Capture the cell that displays the provided text and extract its (x, y) central coordinate. 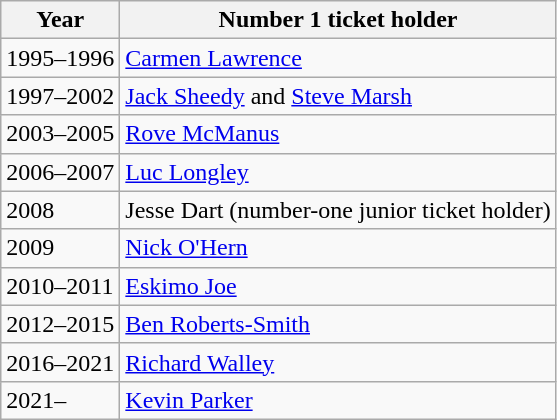
Rove McManus (338, 134)
2003–2005 (60, 134)
1995–1996 (60, 58)
Carmen Lawrence (338, 58)
Eskimo Joe (338, 286)
Number 1 ticket holder (338, 20)
2009 (60, 248)
Kevin Parker (338, 400)
2010–2011 (60, 286)
2006–2007 (60, 172)
Luc Longley (338, 172)
Ben Roberts-Smith (338, 324)
1997–2002 (60, 96)
Nick O'Hern (338, 248)
2021– (60, 400)
Richard Walley (338, 362)
Jesse Dart (number-one junior ticket holder) (338, 210)
Year (60, 20)
2008 (60, 210)
2012–2015 (60, 324)
Jack Sheedy and Steve Marsh (338, 96)
2016–2021 (60, 362)
